Provide the (x, y) coordinate of the cell's center where the given text is located.  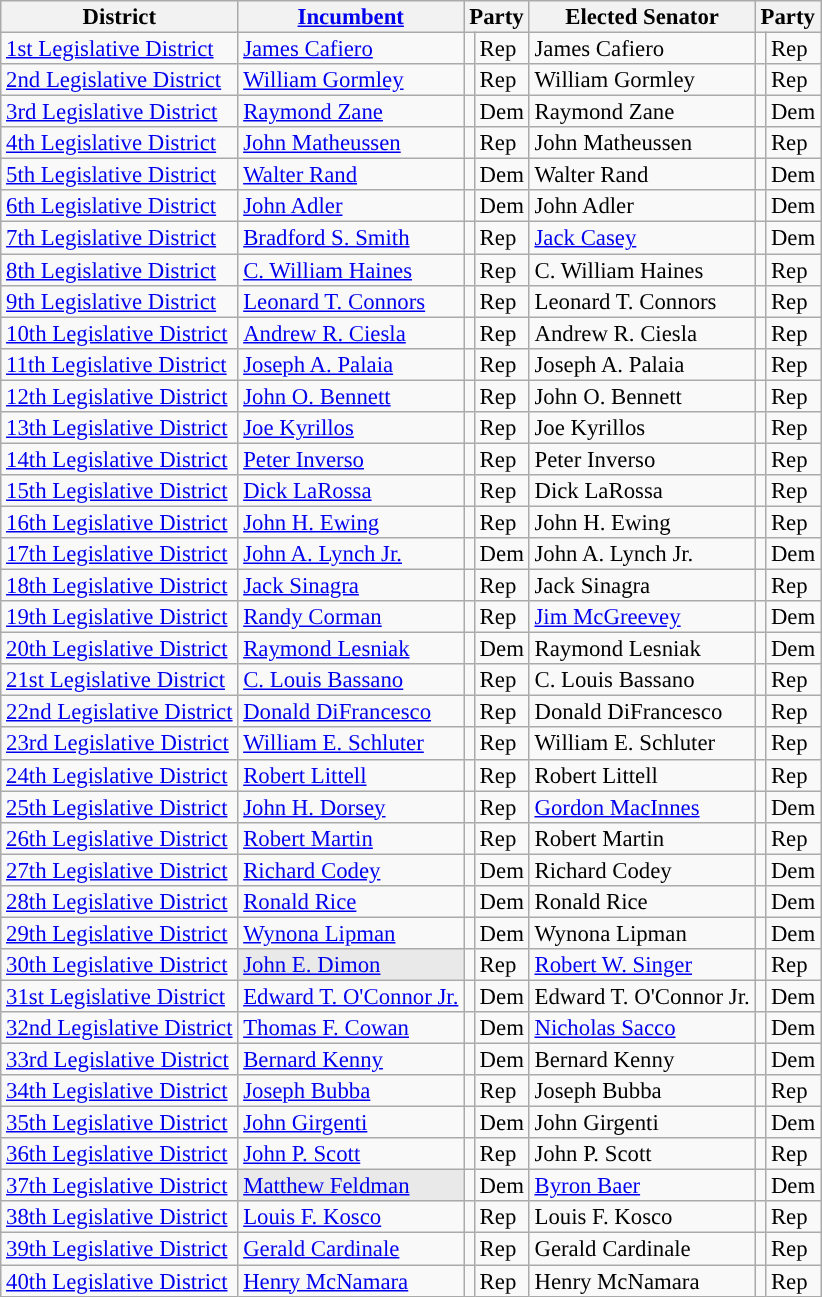
Gordon MacInnes (642, 807)
21st Legislative District (120, 680)
John E. Dimon (351, 965)
27th Legislative District (120, 870)
Nicholas Sacco (642, 1028)
2nd Legislative District (120, 80)
8th Legislative District (120, 270)
29th Legislative District (120, 933)
18th Legislative District (120, 586)
John H. Dorsey (351, 807)
12th Legislative District (120, 396)
33rd Legislative District (120, 1060)
19th Legislative District (120, 617)
Robert W. Singer (642, 965)
Randy Corman (351, 617)
39th Legislative District (120, 1249)
District (120, 17)
32nd Legislative District (120, 1028)
37th Legislative District (120, 1186)
3rd Legislative District (120, 112)
14th Legislative District (120, 459)
Incumbent (351, 17)
10th Legislative District (120, 333)
Jack Casey (642, 238)
35th Legislative District (120, 1123)
28th Legislative District (120, 902)
7th Legislative District (120, 238)
34th Legislative District (120, 1091)
17th Legislative District (120, 554)
16th Legislative District (120, 522)
Matthew Feldman (351, 1186)
31st Legislative District (120, 996)
26th Legislative District (120, 838)
25th Legislative District (120, 807)
36th Legislative District (120, 1154)
5th Legislative District (120, 175)
24th Legislative District (120, 775)
Elected Senator (642, 17)
23rd Legislative District (120, 744)
15th Legislative District (120, 491)
30th Legislative District (120, 965)
Thomas F. Cowan (351, 1028)
Byron Baer (642, 1186)
6th Legislative District (120, 206)
Bradford S. Smith (351, 238)
Jim McGreevey (642, 617)
22nd Legislative District (120, 712)
40th Legislative District (120, 1281)
11th Legislative District (120, 364)
13th Legislative District (120, 428)
1st Legislative District (120, 49)
4th Legislative District (120, 143)
9th Legislative District (120, 301)
38th Legislative District (120, 1218)
20th Legislative District (120, 649)
